Provide the (x, y) coordinate of the cell's center where the given text is located.  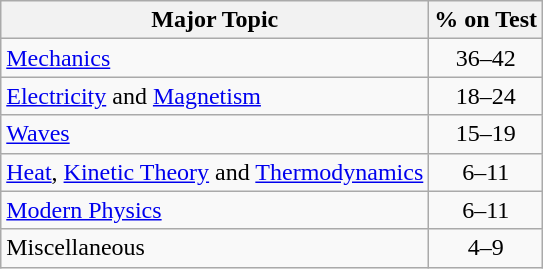
Modern Physics (215, 210)
15–19 (486, 134)
Miscellaneous (215, 248)
36–42 (486, 58)
Mechanics (215, 58)
Electricity and Magnetism (215, 96)
4–9 (486, 248)
Waves (215, 134)
Heat, Kinetic Theory and Thermodynamics (215, 172)
% on Test (486, 20)
18–24 (486, 96)
Major Topic (215, 20)
